Locate the cell with the specified text and output its [x, y] center coordinate. 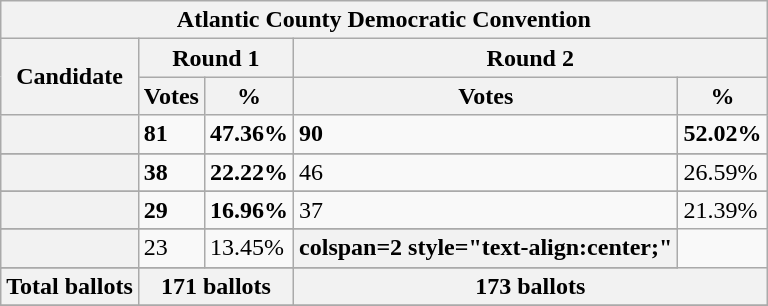
16.96% [248, 210]
52.02% [722, 134]
29 [171, 210]
23 [171, 248]
Round 1 [216, 58]
90 [486, 134]
47.36% [248, 134]
22.22% [248, 172]
Round 2 [530, 58]
171 ballots [216, 286]
Total ballots [70, 286]
Atlantic County Democratic Convention [384, 20]
46 [486, 172]
26.59% [722, 172]
37 [486, 210]
colspan=2 style="text-align:center;" [486, 248]
21.39% [722, 210]
81 [171, 134]
38 [171, 172]
173 ballots [530, 286]
Candidate [70, 77]
13.45% [248, 248]
